Locate the cell with the specified text and output its (x, y) center coordinate. 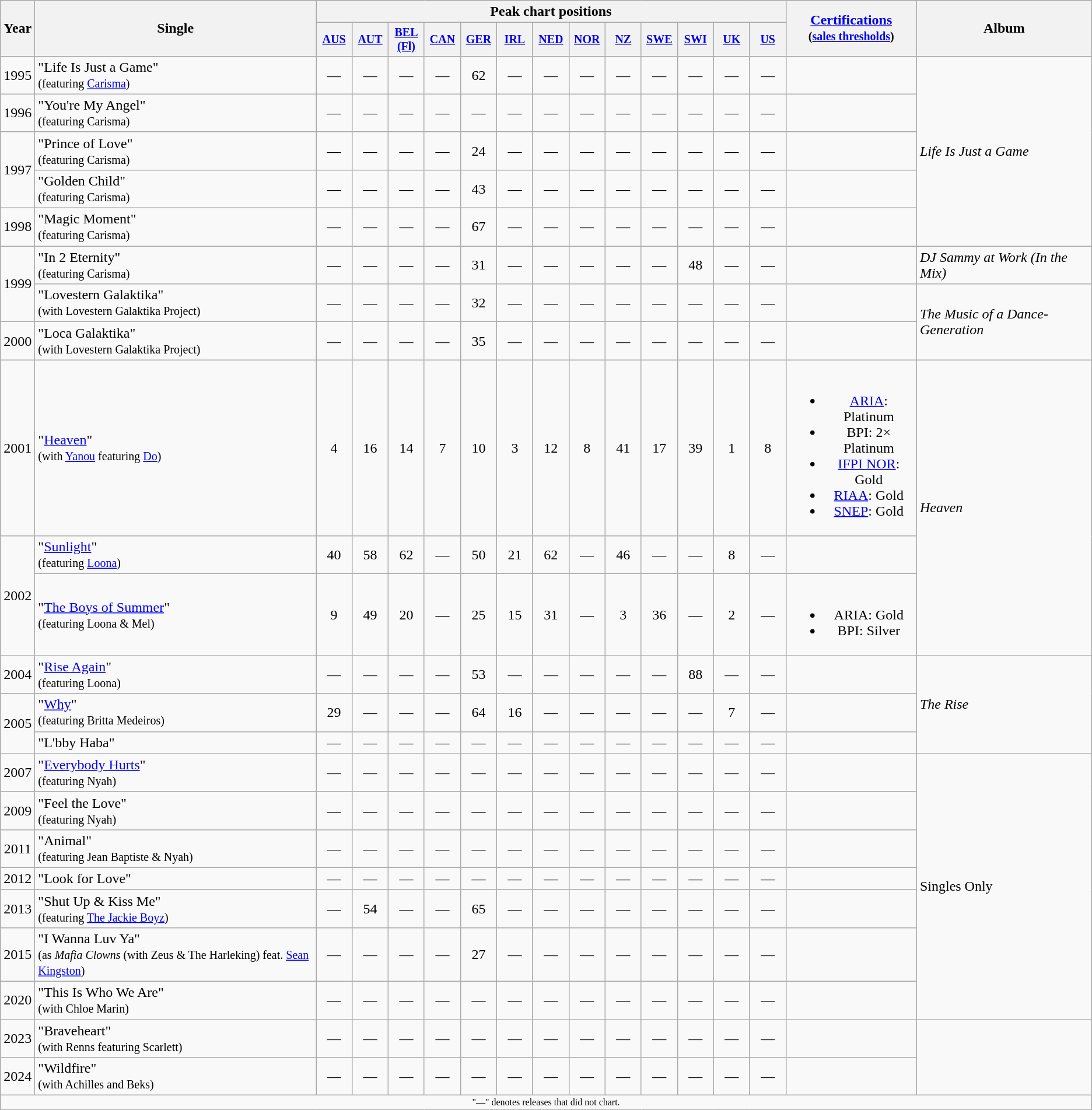
"Shut Up & Kiss Me"(featuring The Jackie Boyz) (176, 909)
DJ Sammy at Work (In the Mix) (1004, 265)
39 (695, 448)
NED (551, 40)
"I Wanna Luv Ya"(as Mafia Clowns (with Zeus & The Harleking) feat. Sean Kingston) (176, 954)
1998 (17, 227)
"Heaven"(with Yanou featuring Do) (176, 448)
Year (17, 29)
UK (731, 40)
"Feel the Love"(featuring Nyah) (176, 811)
9 (334, 615)
"In 2 Eternity"(featuring Carisma) (176, 265)
NOR (587, 40)
2015 (17, 954)
67 (478, 227)
58 (370, 555)
88 (695, 674)
Certifications(sales thresholds) (851, 29)
48 (695, 265)
65 (478, 909)
1 (731, 448)
"Life Is Just a Game"(featuring Carisma) (176, 75)
49 (370, 615)
41 (623, 448)
29 (334, 713)
50 (478, 555)
The Rise (1004, 705)
2002 (17, 596)
25 (478, 615)
10 (478, 448)
2013 (17, 909)
1995 (17, 75)
21 (514, 555)
"Wildfire"(with Achilles and Beks) (176, 1077)
24 (478, 150)
AUS (334, 40)
Single (176, 29)
"You're My Angel"(featuring Carisma) (176, 113)
SWI (695, 40)
36 (659, 615)
2004 (17, 674)
2 (731, 615)
2000 (17, 341)
2024 (17, 1077)
BEL(Fl) (407, 40)
15 (514, 615)
"Prince of Love"(featuring Carisma) (176, 150)
"Look for Love" (176, 878)
27 (478, 954)
1996 (17, 113)
Album (1004, 29)
2012 (17, 878)
40 (334, 555)
2023 (17, 1038)
2005 (17, 723)
35 (478, 341)
4 (334, 448)
12 (551, 448)
ARIA: PlatinumBPI: 2× PlatinumIFPI NOR: GoldRIAA: GoldSNEP: Gold (851, 448)
17 (659, 448)
Peak chart positions (551, 12)
20 (407, 615)
ARIA: GoldBPI: Silver (851, 615)
32 (478, 303)
Life Is Just a Game (1004, 150)
2009 (17, 811)
"Rise Again"(featuring Loona) (176, 674)
"Animal"(featuring Jean Baptiste & Nyah) (176, 848)
The Music of a Dance-Generation (1004, 322)
"This Is Who We Are"(with Chloe Marin) (176, 1001)
"Golden Child"(featuring Carisma) (176, 189)
SWE (659, 40)
IRL (514, 40)
"Sunlight"(featuring Loona) (176, 555)
2011 (17, 848)
Singles Only (1004, 887)
"Magic Moment"(featuring Carisma) (176, 227)
"The Boys of Summer"(featuring Loona & Mel) (176, 615)
2001 (17, 448)
2020 (17, 1001)
1997 (17, 170)
"Why"(featuring Britta Medeiros) (176, 713)
"L'bby Haba" (176, 743)
Heaven (1004, 507)
"—" denotes releases that did not chart. (546, 1102)
64 (478, 713)
CAN (442, 40)
43 (478, 189)
54 (370, 909)
46 (623, 555)
NZ (623, 40)
"Everybody Hurts"(featuring Nyah) (176, 772)
14 (407, 448)
"Lovestern Galaktika"(with Lovestern Galaktika Project) (176, 303)
"Braveheart"(with Renns featuring Scarlett) (176, 1038)
"Loca Galaktika"(with Lovestern Galaktika Project) (176, 341)
53 (478, 674)
2007 (17, 772)
US (768, 40)
1999 (17, 284)
AUT (370, 40)
GER (478, 40)
